Capture the cell that displays the provided text and extract its [x, y] central coordinate. 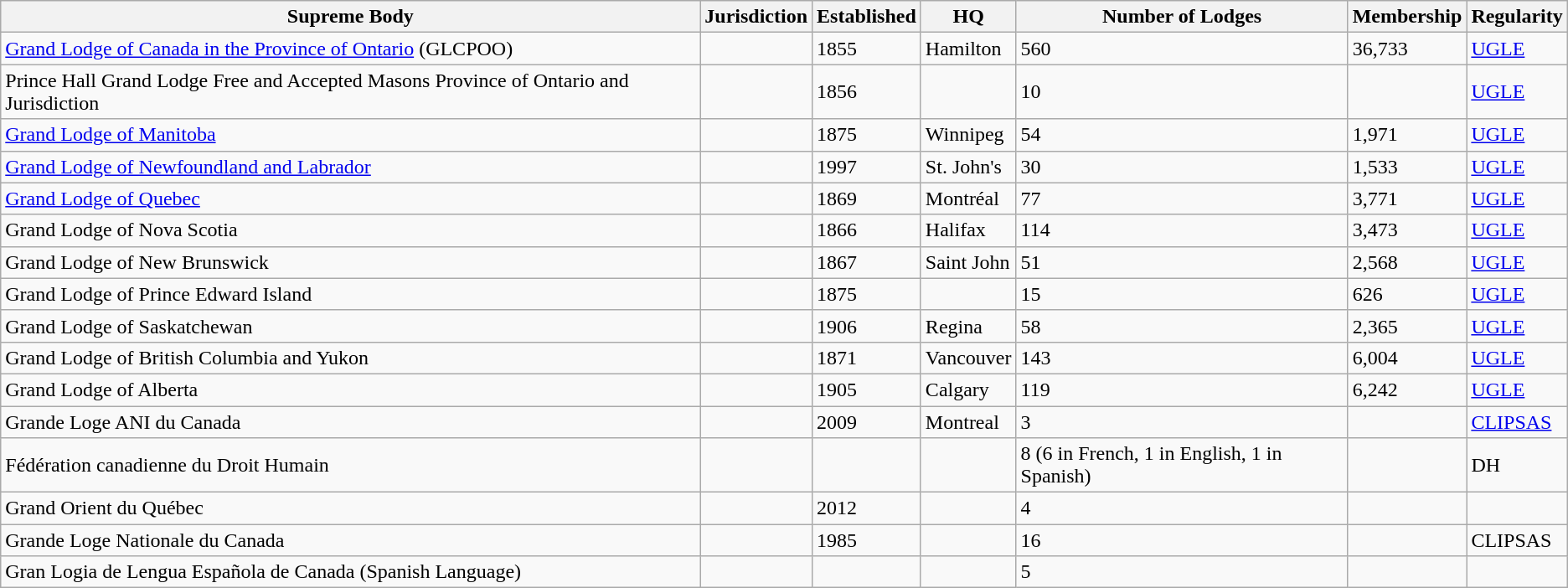
58 [1182, 326]
Saint John [968, 262]
1866 [867, 230]
30 [1182, 167]
Grande Loge Nationale du Canada [350, 540]
St. John's [968, 167]
Calgary [968, 389]
5 [1182, 572]
Grand Lodge of Prince Edward Island [350, 294]
2,568 [1407, 262]
Winnipeg [968, 135]
Hamilton [968, 49]
3,473 [1407, 230]
4 [1182, 508]
3,771 [1407, 199]
Halifax [968, 230]
1905 [867, 389]
114 [1182, 230]
1985 [867, 540]
1856 [867, 92]
Grand Lodge of Newfoundland and Labrador [350, 167]
1,971 [1407, 135]
2012 [867, 508]
560 [1182, 49]
1997 [867, 167]
16 [1182, 540]
Grand Lodge of Canada in the Province of Ontario (GLCPOO) [350, 49]
1,533 [1407, 167]
Fédération canadienne du Droit Humain [350, 466]
1855 [867, 49]
Regularity [1517, 17]
1869 [867, 199]
1867 [867, 262]
8 (6 in French, 1 in English, 1 in Spanish) [1182, 466]
143 [1182, 358]
77 [1182, 199]
15 [1182, 294]
Number of Lodges [1182, 17]
Grand Lodge of Alberta [350, 389]
Membership [1407, 17]
Regina [968, 326]
3 [1182, 421]
DH [1517, 466]
Grand Lodge of Quebec [350, 199]
Grande Loge ANI du Canada [350, 421]
Montreal [968, 421]
6,004 [1407, 358]
Supreme Body [350, 17]
Montréal [968, 199]
36,733 [1407, 49]
626 [1407, 294]
Gran Logia de Lengua Española de Canada (Spanish Language) [350, 572]
54 [1182, 135]
6,242 [1407, 389]
HQ [968, 17]
Jurisdiction [756, 17]
Established [867, 17]
51 [1182, 262]
10 [1182, 92]
1871 [867, 358]
Grand Lodge of New Brunswick [350, 262]
2009 [867, 421]
Grand Orient du Québec [350, 508]
Grand Lodge of Manitoba [350, 135]
1906 [867, 326]
2,365 [1407, 326]
Grand Lodge of Saskatchewan [350, 326]
Grand Lodge of Nova Scotia [350, 230]
119 [1182, 389]
Grand Lodge of British Columbia and Yukon [350, 358]
Vancouver [968, 358]
Prince Hall Grand Lodge Free and Accepted Masons Province of Ontario and Jurisdiction [350, 92]
